Extract the (x, y) coordinate from the center of the cell holding the provided text.  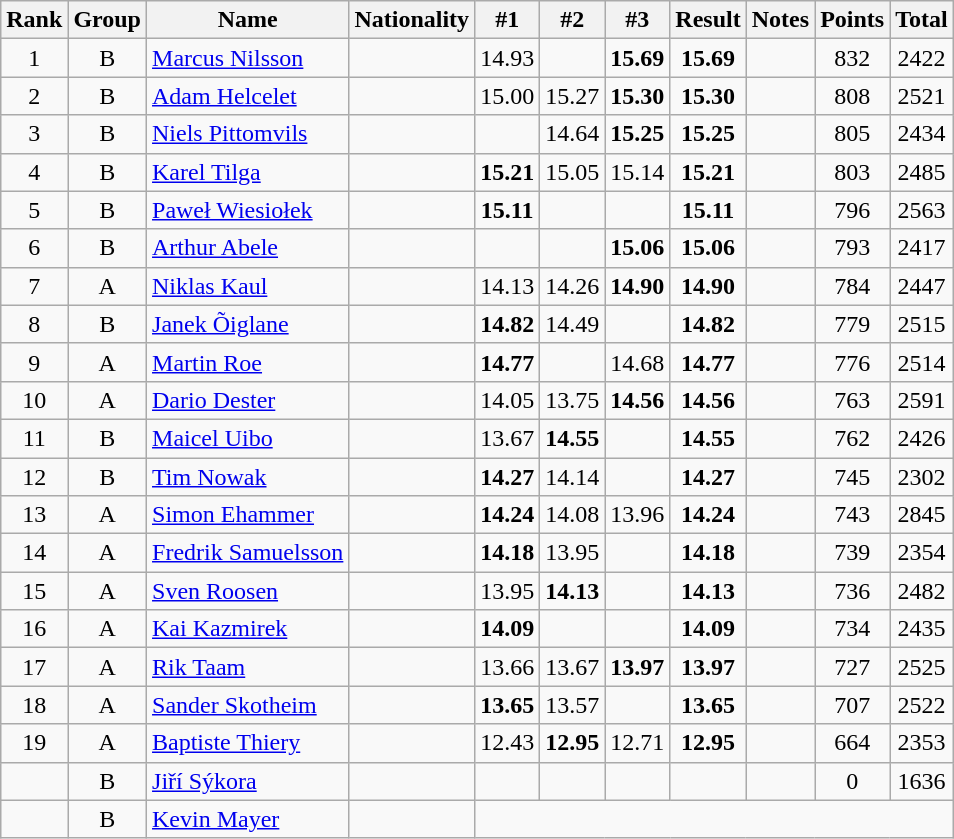
832 (852, 58)
784 (852, 286)
14 (34, 553)
745 (852, 477)
2845 (922, 515)
Jiří Sýkora (248, 781)
803 (852, 172)
15.14 (638, 172)
0 (852, 781)
2426 (922, 438)
707 (852, 705)
5 (34, 210)
Sven Roosen (248, 591)
2525 (922, 667)
14.14 (572, 477)
6 (34, 248)
762 (852, 438)
664 (852, 743)
776 (852, 362)
727 (852, 667)
Janek Õiglane (248, 324)
2522 (922, 705)
734 (852, 629)
Points (852, 20)
13.66 (508, 667)
15.00 (508, 96)
Rank (34, 20)
2591 (922, 400)
3 (34, 134)
16 (34, 629)
2515 (922, 324)
2 (34, 96)
14.08 (572, 515)
2482 (922, 591)
2354 (922, 553)
743 (852, 515)
Maicel Uibo (248, 438)
Rik Taam (248, 667)
13 (34, 515)
Result (708, 20)
Dario Dester (248, 400)
14.68 (638, 362)
Kai Kazmirek (248, 629)
2514 (922, 362)
13.75 (572, 400)
13.96 (638, 515)
Karel Tilga (248, 172)
Martin Roe (248, 362)
2447 (922, 286)
Sander Skotheim (248, 705)
808 (852, 96)
Kevin Mayer (248, 819)
12 (34, 477)
15 (34, 591)
13.57 (572, 705)
2422 (922, 58)
14.26 (572, 286)
Total (922, 20)
2435 (922, 629)
14.05 (508, 400)
Simon Ehammer (248, 515)
12.71 (638, 743)
7 (34, 286)
779 (852, 324)
739 (852, 553)
Baptiste Thiery (248, 743)
8 (34, 324)
Niklas Kaul (248, 286)
Adam Helcelet (248, 96)
#2 (572, 20)
18 (34, 705)
15.27 (572, 96)
2485 (922, 172)
#1 (508, 20)
Notes (780, 20)
4 (34, 172)
1636 (922, 781)
12.43 (508, 743)
2521 (922, 96)
1 (34, 58)
Paweł Wiesiołek (248, 210)
9 (34, 362)
Fredrik Samuelsson (248, 553)
2417 (922, 248)
736 (852, 591)
2353 (922, 743)
15.05 (572, 172)
796 (852, 210)
805 (852, 134)
19 (34, 743)
14.93 (508, 58)
Tim Nowak (248, 477)
17 (34, 667)
Group (108, 20)
2563 (922, 210)
#3 (638, 20)
763 (852, 400)
14.64 (572, 134)
Name (248, 20)
Niels Pittomvils (248, 134)
14.49 (572, 324)
Nationality (412, 20)
2434 (922, 134)
11 (34, 438)
10 (34, 400)
Marcus Nilsson (248, 58)
2302 (922, 477)
Arthur Abele (248, 248)
793 (852, 248)
